For the text-containing cell, return its midpoint in (X, Y) coordinate format. 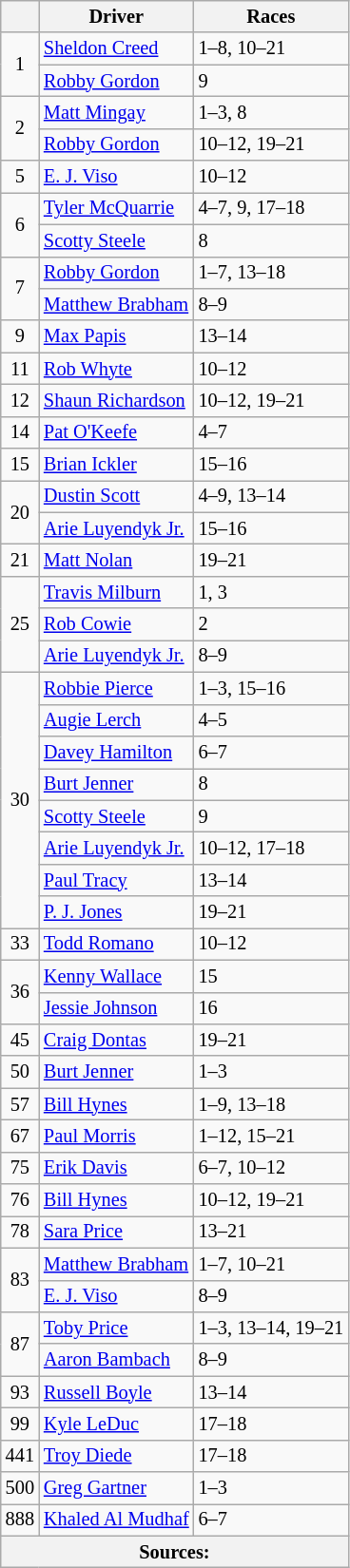
Sources: (175, 1552)
Augie Lerch (116, 720)
Max Papis (116, 336)
93 (20, 1392)
50 (20, 1072)
Russell Boyle (116, 1392)
75 (20, 1168)
7 (20, 289)
441 (20, 1456)
Rob Whyte (116, 369)
4–7, 9, 17–18 (272, 208)
P. J. Jones (116, 912)
Pat O'Keefe (116, 432)
1–3, 15–16 (272, 688)
Toby Price (116, 1328)
Kyle LeDuc (116, 1424)
10–12, 17–18 (272, 848)
4–9, 13–14 (272, 496)
888 (20, 1520)
57 (20, 1104)
Tyler McQuarrie (116, 208)
87 (20, 1344)
5 (20, 177)
Greg Gartner (116, 1488)
11 (20, 369)
Sara Price (116, 1232)
14 (20, 432)
25 (20, 623)
21 (20, 560)
13–21 (272, 1232)
1–12, 15–21 (272, 1136)
Troy Diede (116, 1456)
1–7, 13–18 (272, 273)
Craig Dontas (116, 1040)
Shaun Richardson (116, 400)
1–8, 10–21 (272, 48)
1–3, 8 (272, 112)
500 (20, 1488)
83 (20, 1279)
45 (20, 1040)
Robbie Pierce (116, 688)
Matt Nolan (116, 560)
1–3, 13–14, 19–21 (272, 1328)
20 (20, 511)
Paul Tracy (116, 880)
16 (272, 1008)
Sheldon Creed (116, 48)
Khaled Al Mudhaf (116, 1520)
78 (20, 1232)
Paul Morris (116, 1136)
1–7, 10–21 (272, 1264)
Jessie Johnson (116, 1008)
76 (20, 1200)
Todd Romano (116, 944)
Rob Cowie (116, 624)
6–7, 10–12 (272, 1168)
Brian Ickler (116, 465)
Kenny Wallace (116, 976)
1 (20, 65)
Races (272, 16)
1, 3 (272, 592)
6 (20, 224)
1–9, 13–18 (272, 1104)
Dustin Scott (116, 496)
Aaron Bambach (116, 1360)
4–5 (272, 720)
Davey Hamilton (116, 752)
Driver (116, 16)
Travis Milburn (116, 592)
12 (20, 400)
Matt Mingay (116, 112)
4–7 (272, 432)
Erik Davis (116, 1168)
99 (20, 1424)
67 (20, 1136)
36 (20, 992)
30 (20, 800)
33 (20, 944)
